From the cell containing the given text, extract its center point as (X, Y) coordinate. 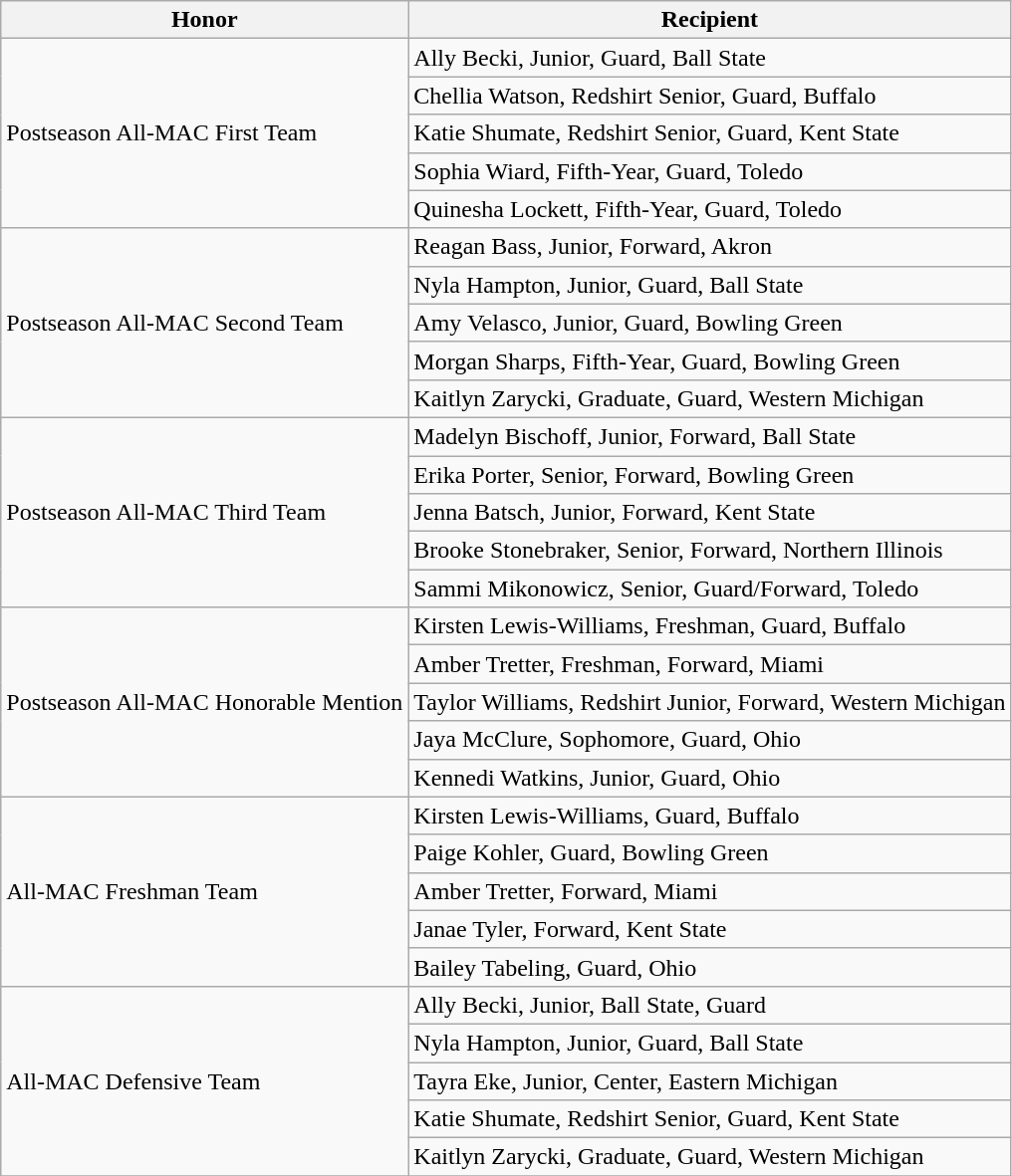
Paige Kohler, Guard, Bowling Green (709, 853)
All-MAC Freshman Team (205, 891)
Morgan Sharps, Fifth-Year, Guard, Bowling Green (709, 360)
Amber Tretter, Freshman, Forward, Miami (709, 664)
Bailey Tabeling, Guard, Ohio (709, 967)
Kirsten Lewis-Williams, Freshman, Guard, Buffalo (709, 626)
Postseason All-MAC Second Team (205, 323)
Postseason All-MAC Third Team (205, 512)
Sammi Mikonowicz, Senior, Guard/Forward, Toledo (709, 588)
Janae Tyler, Forward, Kent State (709, 929)
Honor (205, 20)
Jaya McClure, Sophomore, Guard, Ohio (709, 740)
Tayra Eke, Junior, Center, Eastern Michigan (709, 1080)
Ally Becki, Junior, Guard, Ball State (709, 58)
Jenna Batsch, Junior, Forward, Kent State (709, 513)
Ally Becki, Junior, Ball State, Guard (709, 1005)
Brooke Stonebraker, Senior, Forward, Northern Illinois (709, 551)
Taylor Williams, Redshirt Junior, Forward, Western Michigan (709, 702)
Madelyn Bischoff, Junior, Forward, Ball State (709, 436)
Recipient (709, 20)
All-MAC Defensive Team (205, 1080)
Sophia Wiard, Fifth-Year, Guard, Toledo (709, 171)
Postseason All-MAC First Team (205, 133)
Quinesha Lockett, Fifth-Year, Guard, Toledo (709, 209)
Amy Velasco, Junior, Guard, Bowling Green (709, 323)
Postseason All-MAC Honorable Mention (205, 702)
Amber Tretter, Forward, Miami (709, 891)
Reagan Bass, Junior, Forward, Akron (709, 247)
Kennedi Watkins, Junior, Guard, Ohio (709, 778)
Chellia Watson, Redshirt Senior, Guard, Buffalo (709, 96)
Erika Porter, Senior, Forward, Bowling Green (709, 475)
Kirsten Lewis-Williams, Guard, Buffalo (709, 816)
